Identify which cell holds the provided text, then report its (X, Y) central coordinate. 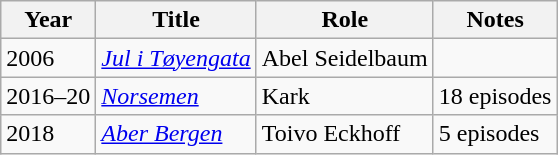
Year (48, 20)
Title (176, 20)
Notes (495, 20)
2016–20 (48, 96)
Norsemen (176, 96)
2018 (48, 134)
Role (344, 20)
Abel Seidelbaum (344, 58)
2006 (48, 58)
Jul i Tøyengata (176, 58)
Aber Bergen (176, 134)
Kark (344, 96)
18 episodes (495, 96)
Toivo Eckhoff (344, 134)
5 episodes (495, 134)
